Determine the [X, Y] coordinate at the center of the cell enclosing the given text.  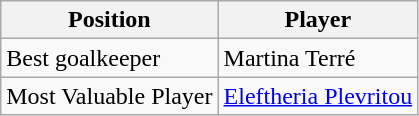
Player [318, 20]
Most Valuable Player [110, 96]
Martina Terré [318, 58]
Best goalkeeper [110, 58]
Eleftheria Plevritou [318, 96]
Position [110, 20]
